Locate the cell with the specified text and output its (X, Y) center coordinate. 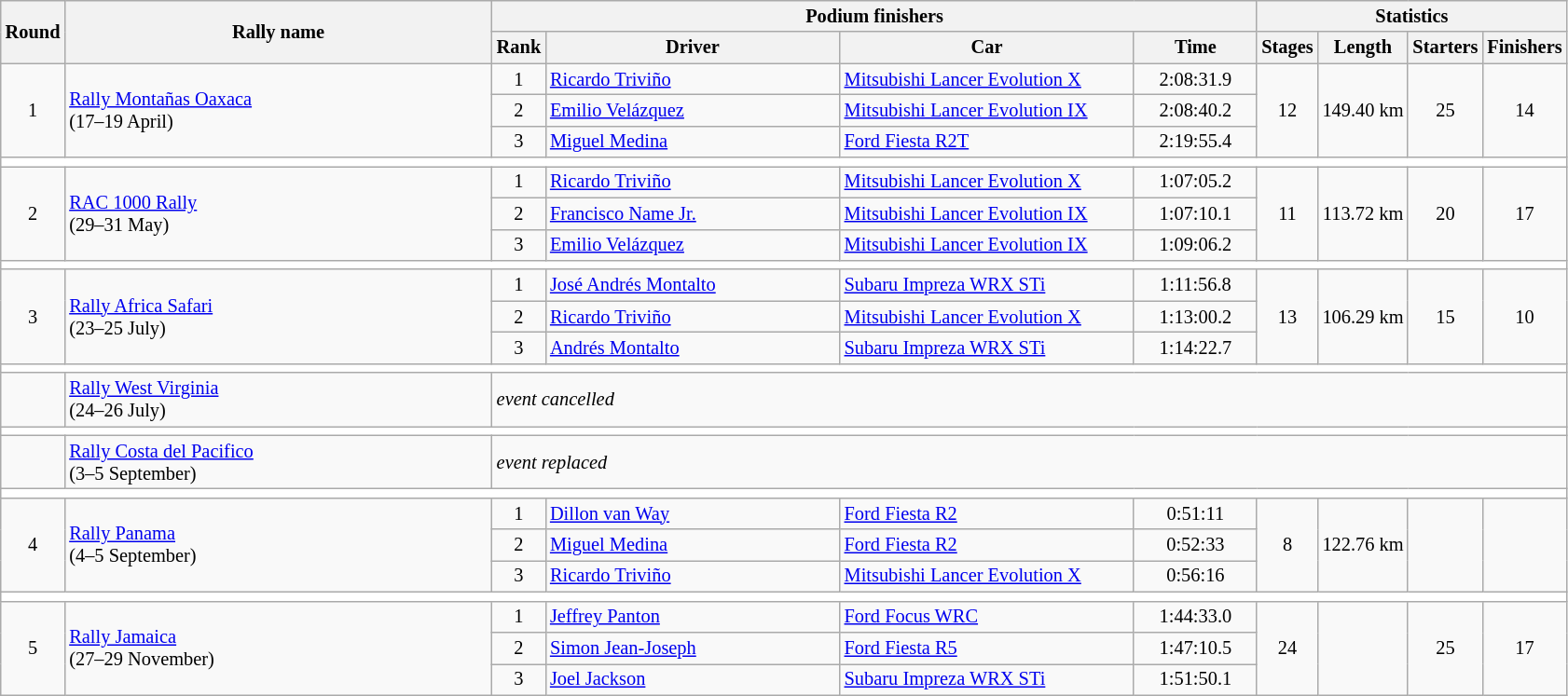
Dillon van Way (693, 513)
1:11:56.8 (1195, 285)
122.76 km (1363, 544)
11 (1286, 212)
13 (1286, 317)
14 (1524, 110)
12 (1286, 110)
Statistics (1411, 16)
149.40 km (1363, 110)
Ford Focus WRC (987, 617)
1:51:50.1 (1195, 679)
24 (1286, 648)
Car (987, 48)
2:08:31.9 (1195, 79)
8 (1286, 544)
4 (34, 544)
Rally West Virginia(24–26 July) (278, 400)
Finishers (1524, 48)
1:07:10.1 (1195, 213)
Podium finishers (874, 16)
0:56:16 (1195, 576)
113.72 km (1363, 212)
Rally Costa del Pacifico(3–5 September) (278, 462)
Rally name (278, 32)
Round (34, 32)
5 (34, 648)
1:07:05.2 (1195, 182)
event replaced (1029, 462)
1:14:22.7 (1195, 348)
20 (1445, 212)
1:44:33.0 (1195, 617)
Rally Panama(4–5 September) (278, 544)
Starters (1445, 48)
Joel Jackson (693, 679)
0:51:11 (1195, 513)
Length (1363, 48)
1:09:06.2 (1195, 245)
RAC 1000 Rally(29–31 May) (278, 212)
Simon Jean-Joseph (693, 648)
Time (1195, 48)
Andrés Montalto (693, 348)
Rank (518, 48)
Francisco Name Jr. (693, 213)
2:08:40.2 (1195, 110)
15 (1445, 317)
Rally Africa Safari(23–25 July) (278, 317)
10 (1524, 317)
Rally Montañas Oaxaca(17–19 April) (278, 110)
Rally Jamaica(27–29 November) (278, 648)
1:13:00.2 (1195, 317)
2:19:55.4 (1195, 142)
José Andrés Montalto (693, 285)
Jeffrey Panton (693, 617)
Ford Fiesta R5 (987, 648)
0:52:33 (1195, 545)
1:47:10.5 (1195, 648)
Ford Fiesta R2T (987, 142)
Stages (1286, 48)
event cancelled (1029, 400)
Driver (693, 48)
106.29 km (1363, 317)
